Return [x, y] of the center of cell containing provided text 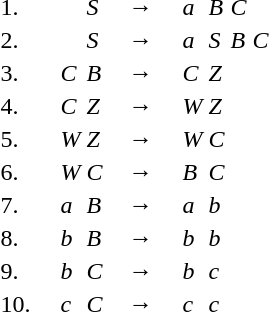
c [216, 271]
